Return the [x, y] coordinate for the center point of the cell that contains the specified text.  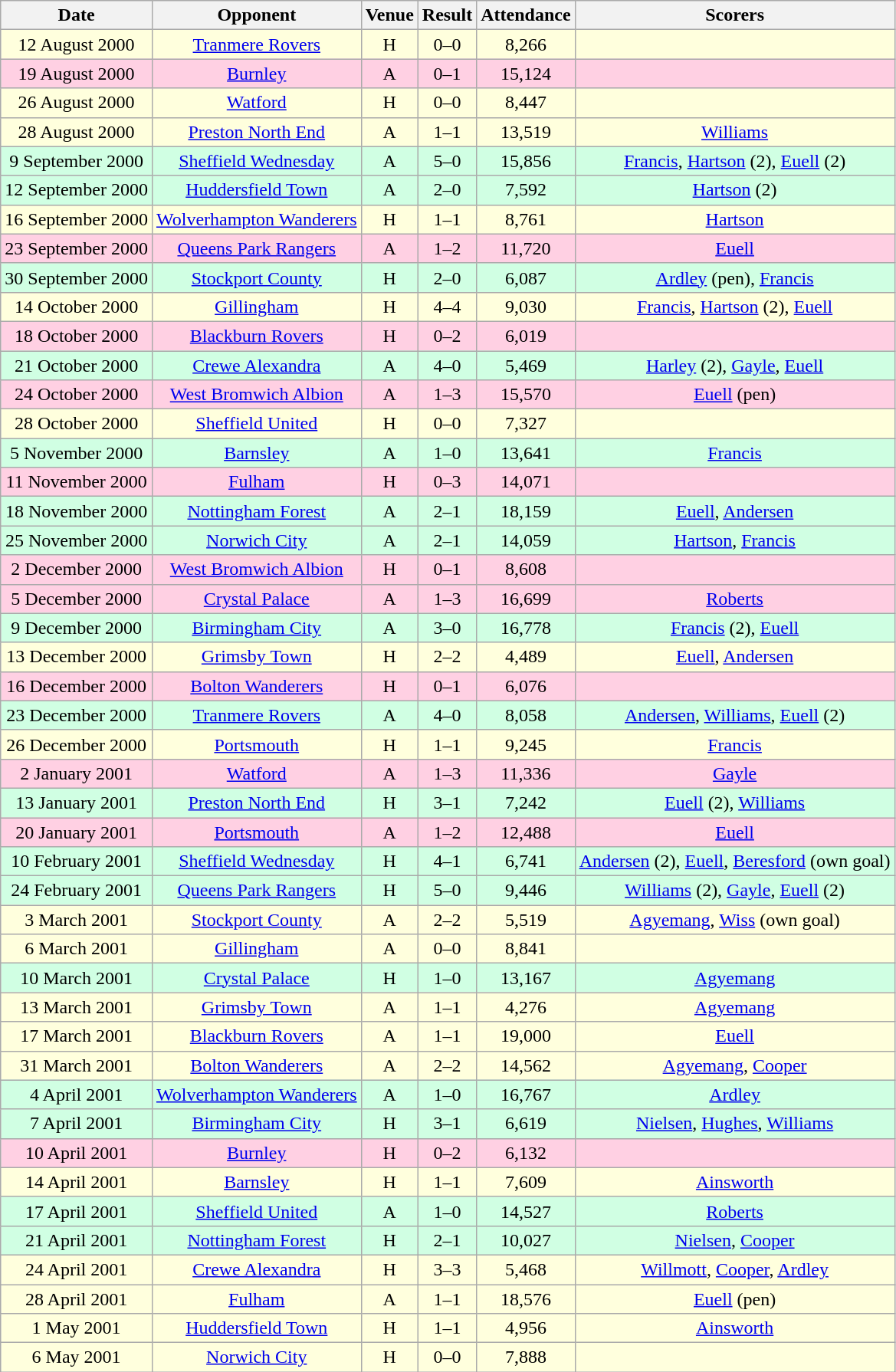
5,519 [526, 920]
18 November 2000 [77, 511]
7 April 2001 [77, 1124]
11,336 [526, 773]
13 January 2001 [77, 803]
28 April 2001 [77, 1299]
10 April 2001 [77, 1153]
20 January 2001 [77, 832]
Williams [734, 132]
13,641 [526, 453]
14,059 [526, 540]
9,245 [526, 744]
0–3 [447, 482]
Andersen (2), Euell, Beresford (own goal) [734, 862]
Scorers [734, 15]
3–0 [447, 628]
6 March 2001 [77, 949]
5 November 2000 [77, 453]
7,592 [526, 190]
24 February 2001 [77, 891]
12,488 [526, 832]
15,570 [526, 395]
Venue [389, 15]
13,167 [526, 978]
4,956 [526, 1328]
13 December 2000 [77, 657]
26 December 2000 [77, 744]
17 March 2001 [77, 1036]
4–4 [447, 307]
12 September 2000 [77, 190]
16,699 [526, 599]
8,447 [526, 103]
5,468 [526, 1269]
13,519 [526, 132]
14,527 [526, 1211]
Euell (2), Williams [734, 803]
4,276 [526, 1007]
Opponent [256, 15]
Attendance [526, 15]
6,087 [526, 277]
6 May 2001 [77, 1357]
Willmott, Cooper, Ardley [734, 1269]
3 March 2001 [77, 920]
Nielsen, Hughes, Williams [734, 1124]
25 November 2000 [77, 540]
6,741 [526, 862]
16 September 2000 [77, 219]
19 August 2000 [77, 74]
5,469 [526, 366]
Hartson (2) [734, 190]
14,071 [526, 482]
8,266 [526, 44]
16 December 2000 [77, 686]
Hartson [734, 219]
Gayle [734, 773]
4,489 [526, 657]
15,124 [526, 74]
21 April 2001 [77, 1240]
8,761 [526, 219]
18,576 [526, 1299]
9 December 2000 [77, 628]
9 September 2000 [77, 161]
Hartson, Francis [734, 540]
31 March 2001 [77, 1065]
7,242 [526, 803]
Ardley (pen), Francis [734, 277]
10,027 [526, 1240]
21 October 2000 [77, 366]
8,841 [526, 949]
14 April 2001 [77, 1182]
Date [77, 15]
Francis, Hartson (2), Euell [734, 307]
13 March 2001 [77, 1007]
Harley (2), Gayle, Euell [734, 366]
2 December 2000 [77, 569]
Williams (2), Gayle, Euell (2) [734, 891]
5 December 2000 [77, 599]
24 April 2001 [77, 1269]
Agyemang, Wiss (own goal) [734, 920]
Result [447, 15]
18 October 2000 [77, 336]
18,159 [526, 511]
4–1 [447, 862]
6,132 [526, 1153]
28 October 2000 [77, 424]
Francis (2), Euell [734, 628]
3–3 [447, 1269]
2 January 2001 [77, 773]
30 September 2000 [77, 277]
Agyemang, Cooper [734, 1065]
8,058 [526, 715]
9,446 [526, 891]
11,720 [526, 248]
7,327 [526, 424]
Francis, Hartson (2), Euell (2) [734, 161]
17 April 2001 [77, 1211]
24 October 2000 [77, 395]
28 August 2000 [77, 132]
Nielsen, Cooper [734, 1240]
10 February 2001 [77, 862]
23 September 2000 [77, 248]
9,030 [526, 307]
14 October 2000 [77, 307]
16,778 [526, 628]
6,619 [526, 1124]
4 April 2001 [77, 1095]
10 March 2001 [77, 978]
6,076 [526, 686]
1 May 2001 [77, 1328]
Andersen, Williams, Euell (2) [734, 715]
7,888 [526, 1357]
19,000 [526, 1036]
8,608 [526, 569]
23 December 2000 [77, 715]
Ardley [734, 1095]
11 November 2000 [77, 482]
16,767 [526, 1095]
6,019 [526, 336]
15,856 [526, 161]
14,562 [526, 1065]
7,609 [526, 1182]
12 August 2000 [77, 44]
26 August 2000 [77, 103]
